Identify which cell holds the provided text, then report its [X, Y] central coordinate. 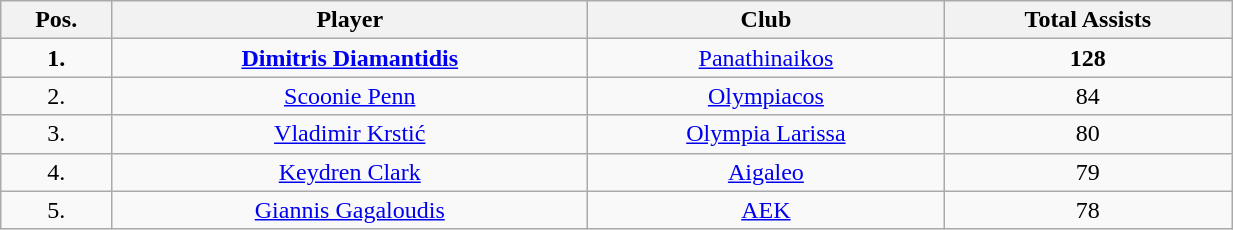
AEK [766, 210]
79 [1088, 172]
80 [1088, 134]
78 [1088, 210]
Scoonie Penn [350, 96]
128 [1088, 58]
84 [1088, 96]
Player [350, 20]
Pos. [56, 20]
Panathinaikos [766, 58]
Olympia Larissa [766, 134]
3. [56, 134]
5. [56, 210]
Club [766, 20]
Dimitris Diamantidis [350, 58]
1. [56, 58]
Total Assists [1088, 20]
Vladimir Krstić [350, 134]
2. [56, 96]
Aigaleo [766, 172]
Giannis Gagaloudis [350, 210]
Keydren Clark [350, 172]
4. [56, 172]
Olympiacos [766, 96]
